Scan for the cell matching the given text and deliver its [X, Y] coordinate at center. 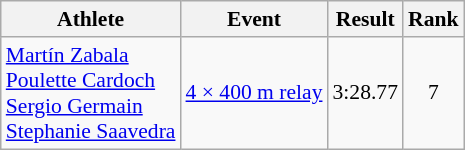
Result [366, 19]
4 × 400 m relay [254, 93]
Athlete [91, 19]
7 [434, 93]
3:28.77 [366, 93]
Martín ZabalaPoulette CardochSergio GermainStephanie Saavedra [91, 93]
Rank [434, 19]
Event [254, 19]
